Provide the [x, y] coordinate of the cell's center where the given text is located.  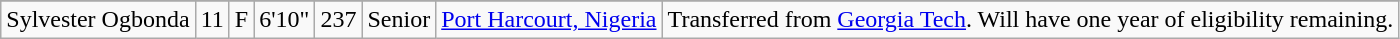
Transferred from Georgia Tech. Will have one year of eligibility remaining. [1030, 20]
6'10" [284, 20]
F [241, 20]
237 [338, 20]
Senior [399, 20]
11 [212, 20]
Port Harcourt, Nigeria [549, 20]
Sylvester Ogbonda [98, 20]
